Determine the (x, y) coordinate at the center of the cell enclosing the given text.  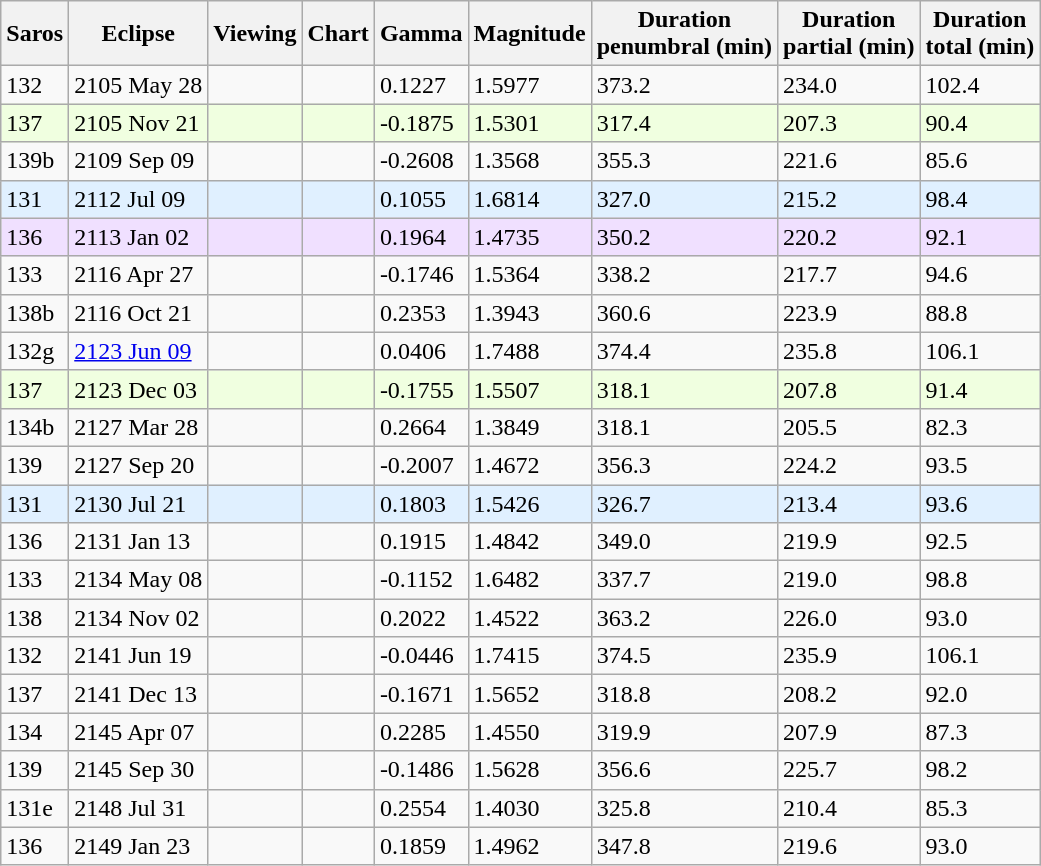
-0.1486 (421, 770)
1.4522 (530, 618)
0.2353 (421, 313)
2127 Sep 20 (138, 465)
2134 May 08 (138, 580)
2130 Jul 21 (138, 503)
0.2664 (421, 427)
235.9 (849, 656)
1.4962 (530, 846)
Saros (35, 34)
91.4 (980, 389)
349.0 (684, 542)
-0.0446 (421, 656)
208.2 (849, 694)
1.4030 (530, 808)
94.6 (980, 275)
0.1227 (421, 85)
93.5 (980, 465)
82.3 (980, 427)
318.8 (684, 694)
2141 Dec 13 (138, 694)
134b (35, 427)
-0.1875 (421, 123)
92.5 (980, 542)
0.2285 (421, 732)
98.2 (980, 770)
1.6814 (530, 199)
102.4 (980, 85)
2112 Jul 09 (138, 199)
2105 May 28 (138, 85)
207.8 (849, 389)
234.0 (849, 85)
93.6 (980, 503)
0.1859 (421, 846)
98.8 (980, 580)
2123 Dec 03 (138, 389)
2127 Mar 28 (138, 427)
319.9 (684, 732)
1.7415 (530, 656)
Durationtotal (min) (980, 34)
1.5628 (530, 770)
1.5364 (530, 275)
327.0 (684, 199)
337.7 (684, 580)
98.4 (980, 199)
1.3568 (530, 161)
235.8 (849, 351)
221.6 (849, 161)
138 (35, 618)
-0.1152 (421, 580)
Magnitude (530, 34)
0.2554 (421, 808)
210.4 (849, 808)
-0.1746 (421, 275)
1.4735 (530, 237)
139b (35, 161)
2131 Jan 13 (138, 542)
224.2 (849, 465)
0.0406 (421, 351)
87.3 (980, 732)
0.2022 (421, 618)
85.6 (980, 161)
131e (35, 808)
2148 Jul 31 (138, 808)
2109 Sep 09 (138, 161)
2105 Nov 21 (138, 123)
1.6482 (530, 580)
-0.2608 (421, 161)
219.6 (849, 846)
92.1 (980, 237)
132g (35, 351)
0.1964 (421, 237)
347.8 (684, 846)
0.1055 (421, 199)
356.3 (684, 465)
Viewing (255, 34)
1.3943 (530, 313)
Gamma (421, 34)
0.1915 (421, 542)
223.9 (849, 313)
226.0 (849, 618)
360.6 (684, 313)
Durationpartial (min) (849, 34)
2145 Apr 07 (138, 732)
373.2 (684, 85)
2113 Jan 02 (138, 237)
325.8 (684, 808)
350.2 (684, 237)
374.4 (684, 351)
2116 Apr 27 (138, 275)
356.6 (684, 770)
317.4 (684, 123)
2145 Sep 30 (138, 770)
2149 Jan 23 (138, 846)
338.2 (684, 275)
1.5301 (530, 123)
-0.1671 (421, 694)
220.2 (849, 237)
2123 Jun 09 (138, 351)
219.0 (849, 580)
374.5 (684, 656)
215.2 (849, 199)
1.5507 (530, 389)
355.3 (684, 161)
1.7488 (530, 351)
1.3849 (530, 427)
88.8 (980, 313)
1.4550 (530, 732)
-0.1755 (421, 389)
1.4842 (530, 542)
2134 Nov 02 (138, 618)
Chart (338, 34)
205.5 (849, 427)
217.7 (849, 275)
1.5426 (530, 503)
-0.2007 (421, 465)
Durationpenumbral (min) (684, 34)
213.4 (849, 503)
2116 Oct 21 (138, 313)
134 (35, 732)
219.9 (849, 542)
0.1803 (421, 503)
90.4 (980, 123)
2141 Jun 19 (138, 656)
326.7 (684, 503)
1.5652 (530, 694)
Eclipse (138, 34)
363.2 (684, 618)
207.9 (849, 732)
225.7 (849, 770)
92.0 (980, 694)
1.4672 (530, 465)
1.5977 (530, 85)
138b (35, 313)
207.3 (849, 123)
85.3 (980, 808)
